Detect which cell encompasses the target text, then output its (X, Y) center coordinate. 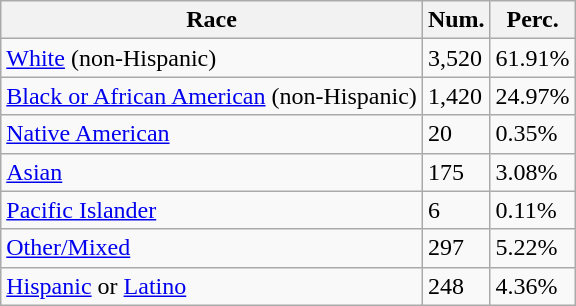
Pacific Islander (212, 210)
Other/Mixed (212, 248)
61.91% (532, 58)
248 (456, 286)
Perc. (532, 20)
3.08% (532, 172)
1,420 (456, 96)
0.11% (532, 210)
Black or African American (non-Hispanic) (212, 96)
4.36% (532, 286)
297 (456, 248)
3,520 (456, 58)
Native American (212, 134)
6 (456, 210)
Hispanic or Latino (212, 286)
Race (212, 20)
20 (456, 134)
5.22% (532, 248)
White (non-Hispanic) (212, 58)
24.97% (532, 96)
Num. (456, 20)
Asian (212, 172)
175 (456, 172)
0.35% (532, 134)
